Find where the given text appears and provide that cell's center as (x, y) coordinate. 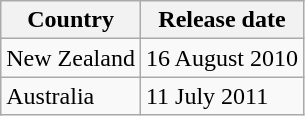
16 August 2010 (222, 58)
Australia (71, 96)
Country (71, 20)
11 July 2011 (222, 96)
New Zealand (71, 58)
Release date (222, 20)
